Locate the cell with the specified text and output its (x, y) center coordinate. 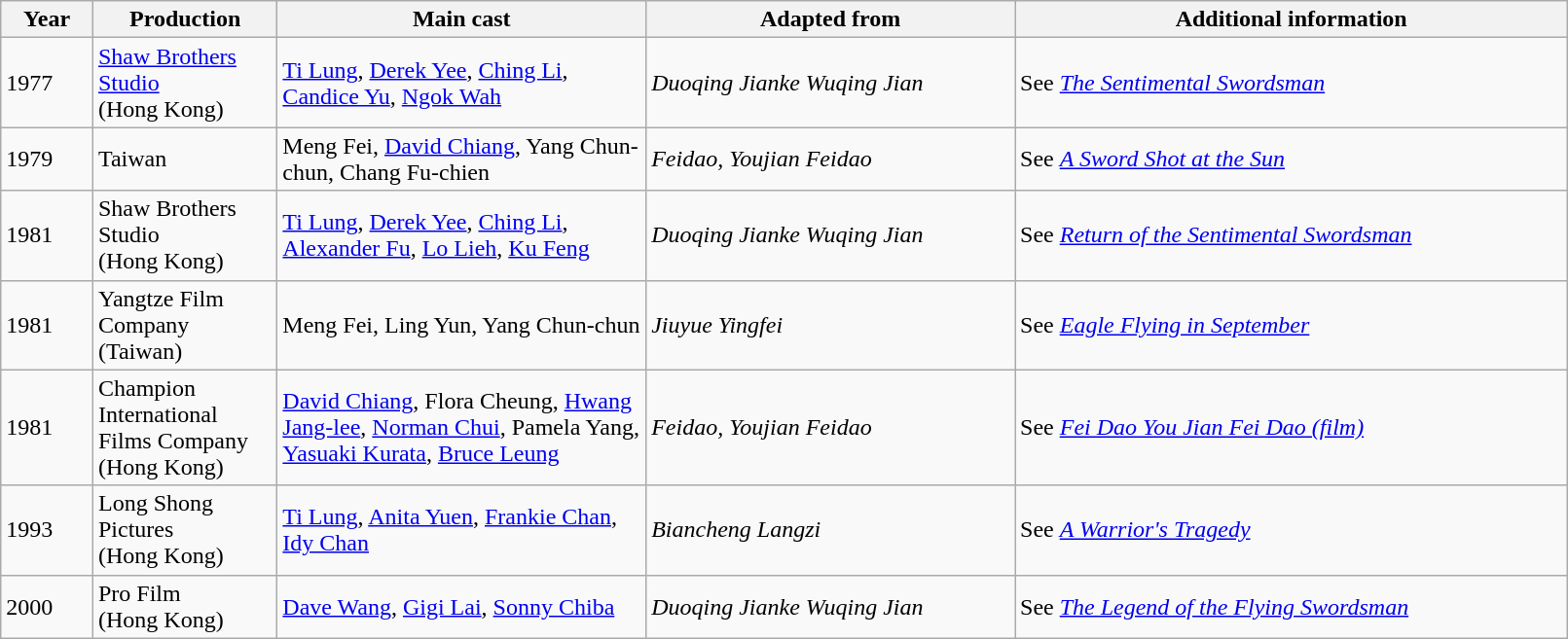
Pro Film(Hong Kong) (185, 607)
1979 (47, 160)
See A Sword Shot at the Sun (1292, 160)
Long Shong Pictures(Hong Kong) (185, 530)
See Eagle Flying in September (1292, 325)
Yangtze Film Company(Taiwan) (185, 325)
See A Warrior's Tragedy (1292, 530)
Main cast (461, 19)
Meng Fei, David Chiang, Yang Chun-chun, Chang Fu-chien (461, 160)
Additional information (1292, 19)
Dave Wang, Gigi Lai, Sonny Chiba (461, 607)
2000 (47, 607)
Taiwan (185, 160)
Year (47, 19)
Ti Lung, Anita Yuen, Frankie Chan, Idy Chan (461, 530)
Biancheng Langzi (831, 530)
Adapted from (831, 19)
David Chiang, Flora Cheung, Hwang Jang-lee, Norman Chui, Pamela Yang, Yasuaki Kurata, Bruce Leung (461, 428)
See Fei Dao You Jian Fei Dao (film) (1292, 428)
Meng Fei, Ling Yun, Yang Chun-chun (461, 325)
1993 (47, 530)
1977 (47, 83)
Production (185, 19)
See The Sentimental Swordsman (1292, 83)
Jiuyue Yingfei (831, 325)
Champion International Films Company(Hong Kong) (185, 428)
See Return of the Sentimental Swordsman (1292, 235)
Ti Lung, Derek Yee, Ching Li, Candice Yu, Ngok Wah (461, 83)
Ti Lung, Derek Yee, Ching Li, Alexander Fu, Lo Lieh, Ku Feng (461, 235)
See The Legend of the Flying Swordsman (1292, 607)
